Determine the [X, Y] coordinate at the center of the cell enclosing the given text.  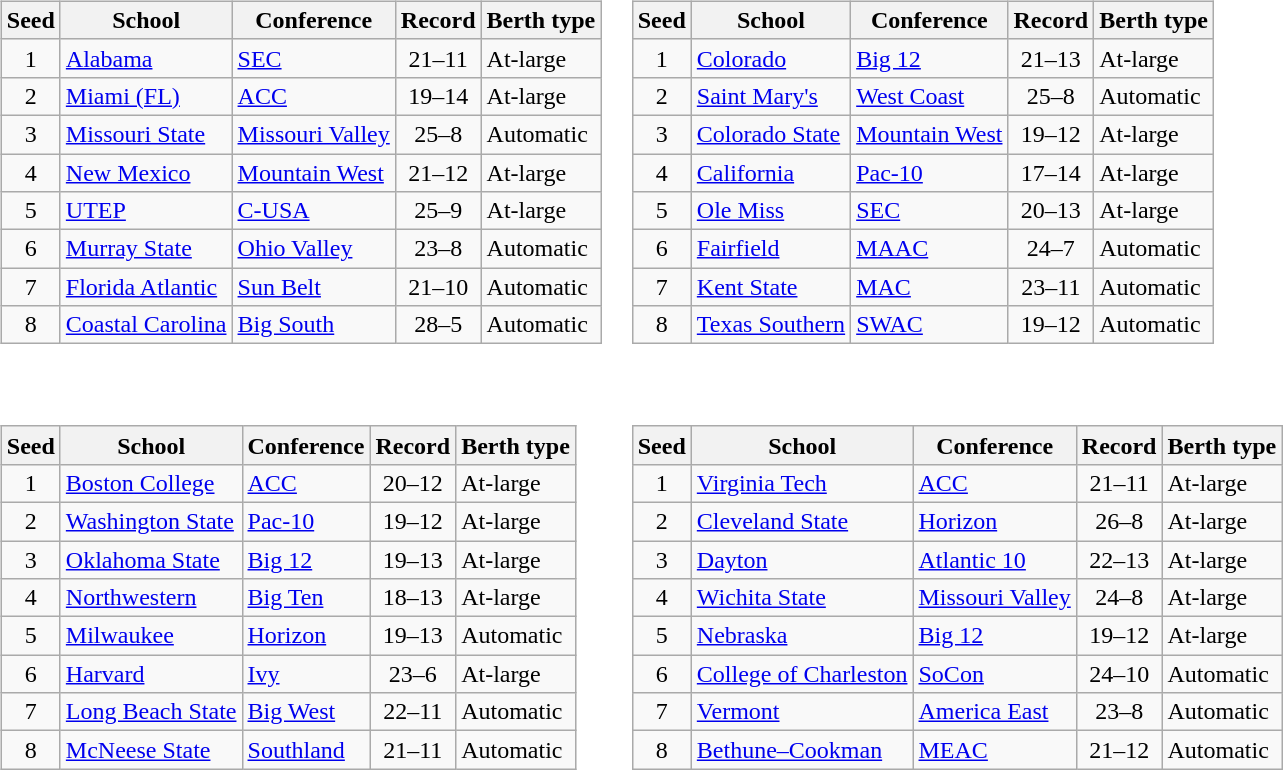
America East [994, 712]
Colorado [770, 58]
Colorado State [770, 134]
Ole Miss [770, 211]
Vermont [802, 712]
Bethune–Cookman [802, 750]
Miami (FL) [146, 96]
Nebraska [802, 636]
C-USA [314, 211]
23–11 [1051, 287]
Saint Mary's [770, 96]
Ivy [306, 674]
28–5 [438, 325]
Northwestern [151, 598]
24–8 [1119, 598]
SoCon [994, 674]
Florida Atlantic [146, 287]
23–6 [413, 674]
UTEP [146, 211]
California [770, 173]
Cleveland State [802, 521]
Dayton [802, 559]
West Coast [930, 96]
24–10 [1119, 674]
Wichita State [802, 598]
Texas Southern [770, 325]
Virginia Tech [802, 483]
Southland [306, 750]
19–14 [438, 96]
Ohio Valley [314, 249]
Alabama [146, 58]
Big South [314, 325]
MEAC [994, 750]
Big West [306, 712]
MAAC [930, 249]
21–13 [1051, 58]
21–10 [438, 287]
Atlantic 10 [994, 559]
26–8 [1119, 521]
Harvard [151, 674]
Fairfield [770, 249]
Coastal Carolina [146, 325]
Missouri State [146, 134]
22–13 [1119, 559]
Sun Belt [314, 287]
24–7 [1051, 249]
McNeese State [151, 750]
Kent State [770, 287]
SWAC [930, 325]
Murray State [146, 249]
Washington State [151, 521]
22–11 [413, 712]
New Mexico [146, 173]
Milwaukee [151, 636]
25–9 [438, 211]
Boston College [151, 483]
College of Charleston [802, 674]
18–13 [413, 598]
MAC [930, 287]
Big Ten [306, 598]
Oklahoma State [151, 559]
17–14 [1051, 173]
20–12 [413, 483]
Long Beach State [151, 712]
20–13 [1051, 211]
